Search for the cell housing the specified text and yield its (x, y) center coordinate. 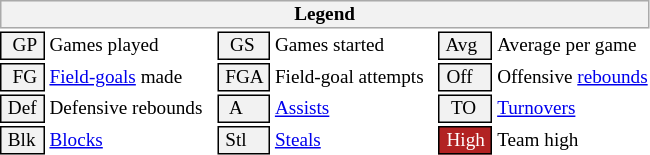
Average per game (573, 46)
FGA (244, 77)
Off (466, 77)
GP (22, 46)
TO (466, 108)
Avg (466, 46)
Blocks (131, 140)
A (244, 108)
GS (244, 46)
Field-goals made (131, 77)
Turnovers (573, 108)
FG (22, 77)
Field-goal attempts (354, 77)
Legend (324, 14)
High (466, 140)
Def (22, 108)
Games played (131, 46)
Assists (354, 108)
Games started (354, 46)
Blk (22, 140)
Stl (244, 140)
Steals (354, 140)
Defensive rebounds (131, 108)
Offensive rebounds (573, 77)
Team high (573, 140)
